Capture the cell that displays the provided text and extract its (X, Y) central coordinate. 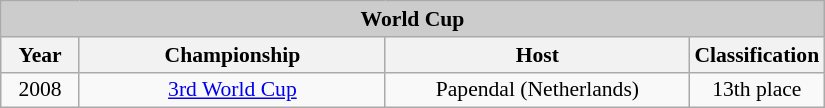
Host (537, 55)
Year (40, 55)
Classification (756, 55)
2008 (40, 90)
World Cup (413, 19)
3rd World Cup (232, 90)
13th place (756, 90)
Papendal (Netherlands) (537, 90)
Championship (232, 55)
